Capture the cell that displays the provided text and extract its [X, Y] central coordinate. 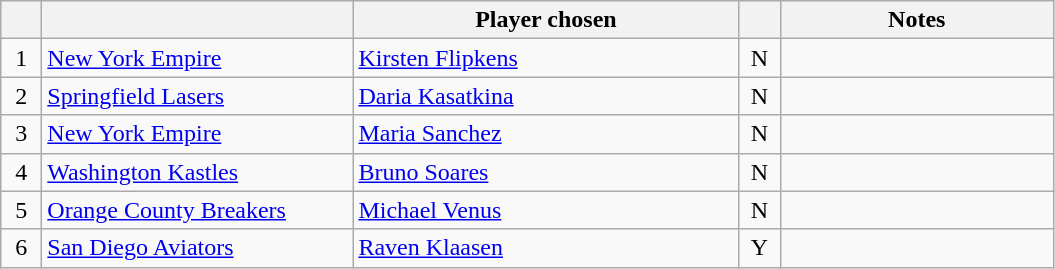
6 [22, 248]
5 [22, 210]
Daria Kasatkina [546, 96]
2 [22, 96]
Michael Venus [546, 210]
San Diego Aviators [198, 248]
Maria Sanchez [546, 134]
Bruno Soares [546, 172]
Raven Klaasen [546, 248]
1 [22, 58]
Springfield Lasers [198, 96]
4 [22, 172]
Player chosen [546, 20]
3 [22, 134]
Orange County Breakers [198, 210]
Kirsten Flipkens [546, 58]
Notes [917, 20]
Washington Kastles [198, 172]
Y [760, 248]
